Identify which cell holds the provided text, then report its [X, Y] central coordinate. 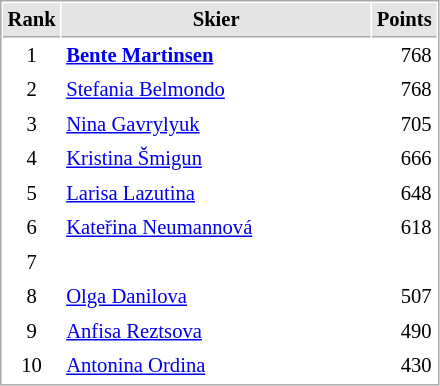
Kateřina Neumannová [216, 228]
Skier [216, 20]
648 [404, 194]
618 [404, 228]
Stefania Belmondo [216, 90]
7 [32, 262]
10 [32, 366]
Anfisa Reztsova [216, 332]
Bente Martinsen [216, 56]
5 [32, 194]
3 [32, 124]
Points [404, 20]
Antonina Ordina [216, 366]
2 [32, 90]
Kristina Šmigun [216, 158]
430 [404, 366]
Nina Gavrylyuk [216, 124]
4 [32, 158]
8 [32, 296]
Olga Danilova [216, 296]
Larisa Lazutina [216, 194]
705 [404, 124]
666 [404, 158]
507 [404, 296]
6 [32, 228]
Rank [32, 20]
9 [32, 332]
1 [32, 56]
490 [404, 332]
